Output the (X, Y) coordinate of the center of the cell containing the given text.  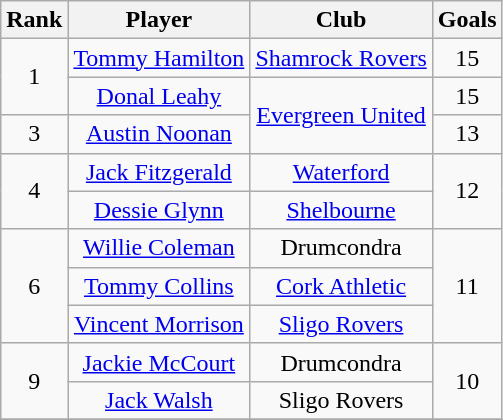
11 (467, 286)
Evergreen United (341, 115)
Cork Athletic (341, 286)
Vincent Morrison (159, 324)
Club (341, 20)
Rank (34, 20)
Tommy Collins (159, 286)
Shamrock Rovers (341, 58)
Tommy Hamilton (159, 58)
1 (34, 77)
Jackie McCourt (159, 362)
10 (467, 381)
Jack Walsh (159, 400)
12 (467, 191)
Austin Noonan (159, 134)
9 (34, 381)
Goals (467, 20)
Shelbourne (341, 210)
3 (34, 134)
4 (34, 191)
Willie Coleman (159, 248)
Waterford (341, 172)
Jack Fitzgerald (159, 172)
Dessie Glynn (159, 210)
Donal Leahy (159, 96)
Player (159, 20)
13 (467, 134)
6 (34, 286)
